Scan for the cell matching the given text and deliver its (x, y) coordinate at center. 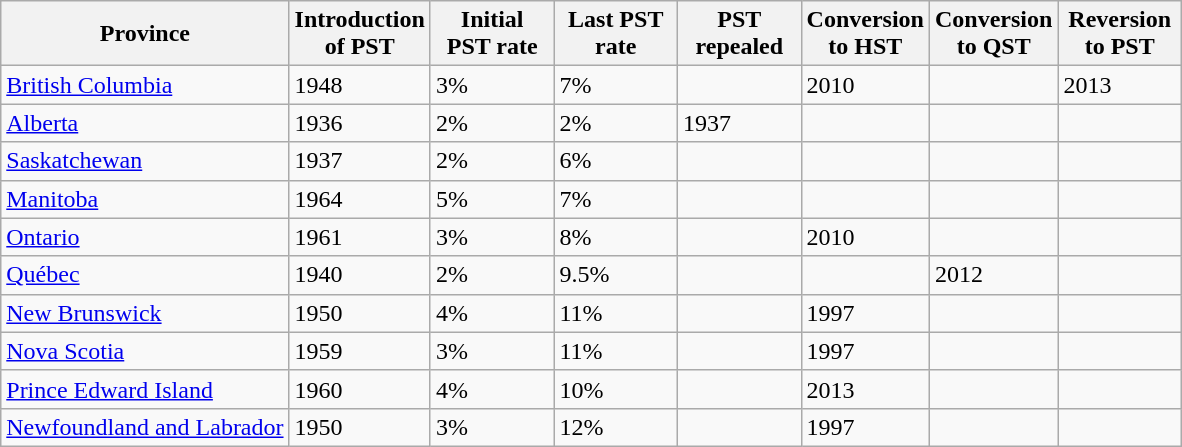
New Brunswick (145, 313)
9.5% (616, 275)
Saskatchewan (145, 161)
Nova Scotia (145, 351)
Prince Edward Island (145, 389)
1961 (360, 237)
Conversion to QST (993, 34)
Reversion to PST (1120, 34)
1936 (360, 123)
PST repealed (740, 34)
Newfoundland and Labrador (145, 427)
Manitoba (145, 199)
Introduction of PST (360, 34)
1960 (360, 389)
Last PST rate (616, 34)
1964 (360, 199)
1948 (360, 85)
Québec (145, 275)
Ontario (145, 237)
10% (616, 389)
12% (616, 427)
Conversion to HST (865, 34)
6% (616, 161)
1959 (360, 351)
Alberta (145, 123)
British Columbia (145, 85)
1940 (360, 275)
2012 (993, 275)
Initial PST rate (492, 34)
8% (616, 237)
Province (145, 34)
5% (492, 199)
